Output the [X, Y] coordinate of the center of the cell containing the given text.  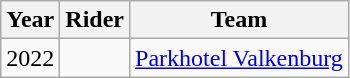
Parkhotel Valkenburg [240, 58]
2022 [30, 58]
Year [30, 20]
Rider [95, 20]
Team [240, 20]
